From the cell containing the given text, extract its center point as (X, Y) coordinate. 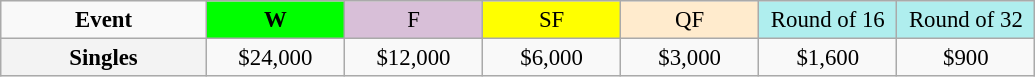
$6,000 (552, 58)
QF (690, 20)
Singles (104, 58)
F (413, 20)
$3,000 (690, 58)
Event (104, 20)
$12,000 (413, 58)
Round of 16 (828, 20)
SF (552, 20)
$24,000 (275, 58)
$1,600 (828, 58)
$900 (966, 58)
W (275, 20)
Round of 32 (966, 20)
